Pinpoint the cell where the given text exists, returning its [X, Y] midpoint coordinate. 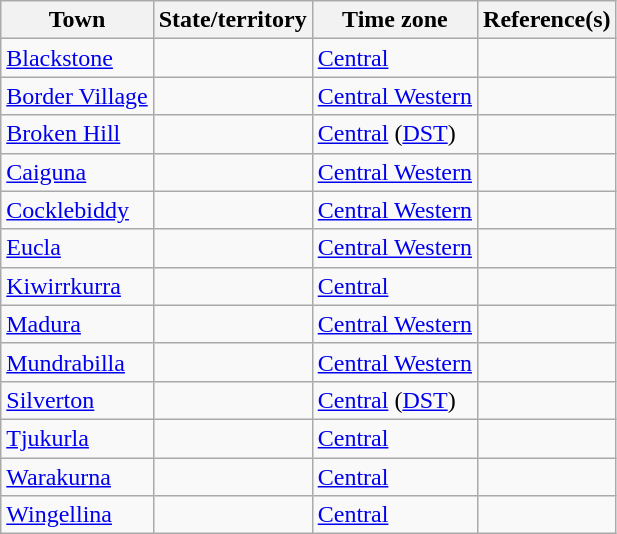
Tjukurla [77, 438]
Wingellina [77, 515]
Broken Hill [77, 134]
Town [77, 20]
Border Village [77, 96]
Madura [77, 324]
Mundrabilla [77, 362]
Caiguna [77, 172]
Blackstone [77, 58]
Kiwirrkurra [77, 286]
State/territory [232, 20]
Time zone [394, 20]
Reference(s) [548, 20]
Silverton [77, 400]
Cocklebiddy [77, 210]
Eucla [77, 248]
Warakurna [77, 477]
